Output the [X, Y] coordinate of the center of the cell containing the given text.  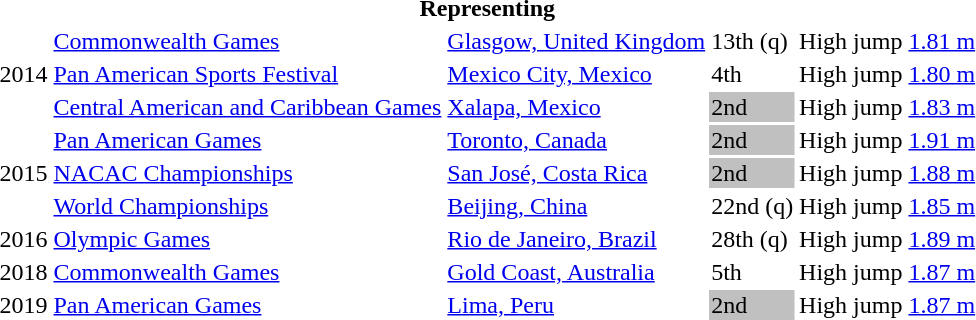
San José, Costa Rica [576, 173]
Glasgow, United Kingdom [576, 41]
Mexico City, Mexico [576, 74]
Central American and Caribbean Games [248, 107]
Toronto, Canada [576, 140]
Pan American Sports Festival [248, 74]
World Championships [248, 206]
Xalapa, Mexico [576, 107]
Beijing, China [576, 206]
NACAC Championships [248, 173]
28th (q) [752, 239]
Gold Coast, Australia [576, 272]
Rio de Janeiro, Brazil [576, 239]
22nd (q) [752, 206]
4th [752, 74]
13th (q) [752, 41]
Olympic Games [248, 239]
5th [752, 272]
Lima, Peru [576, 305]
